Output the [x, y] coordinate of the center of the cell containing the given text.  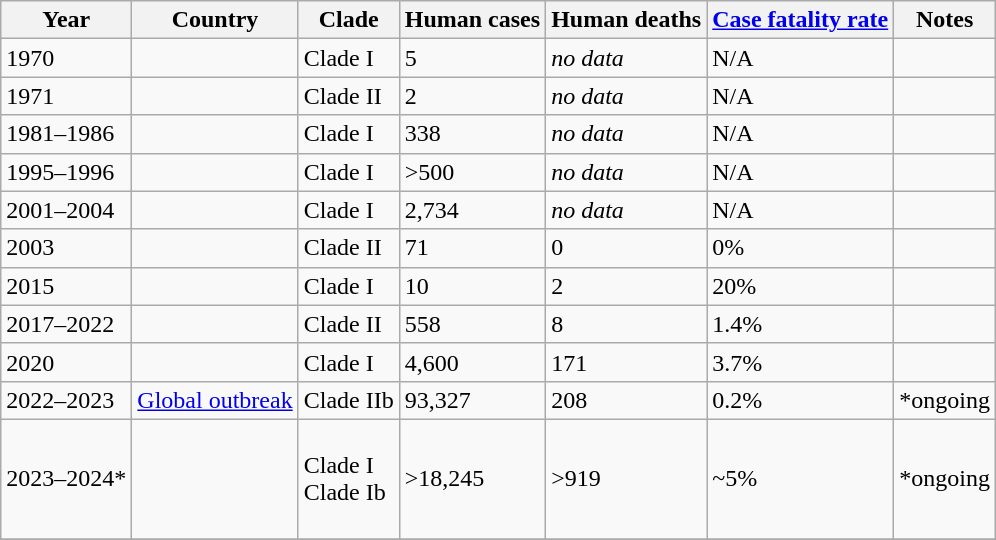
1971 [66, 96]
0% [800, 248]
Clade IIb [348, 400]
1981–1986 [66, 134]
8 [626, 324]
Notes [945, 20]
3.7% [800, 362]
Human cases [472, 20]
10 [472, 286]
0.2% [800, 400]
~5% [800, 478]
Global outbreak [215, 400]
558 [472, 324]
Case fatality rate [800, 20]
71 [472, 248]
2003 [66, 248]
Year [66, 20]
0 [626, 248]
Country [215, 20]
171 [626, 362]
4,600 [472, 362]
2,734 [472, 210]
2017–2022 [66, 324]
2015 [66, 286]
20% [800, 286]
1970 [66, 58]
1.4% [800, 324]
1995–1996 [66, 172]
338 [472, 134]
Clade [348, 20]
2001–2004 [66, 210]
93,327 [472, 400]
>18,245 [472, 478]
2022–2023 [66, 400]
208 [626, 400]
>919 [626, 478]
>500 [472, 172]
2020 [66, 362]
5 [472, 58]
2023–2024* [66, 478]
Clade IClade Ib [348, 478]
Human deaths [626, 20]
